Return [x, y] of the center of cell containing provided text 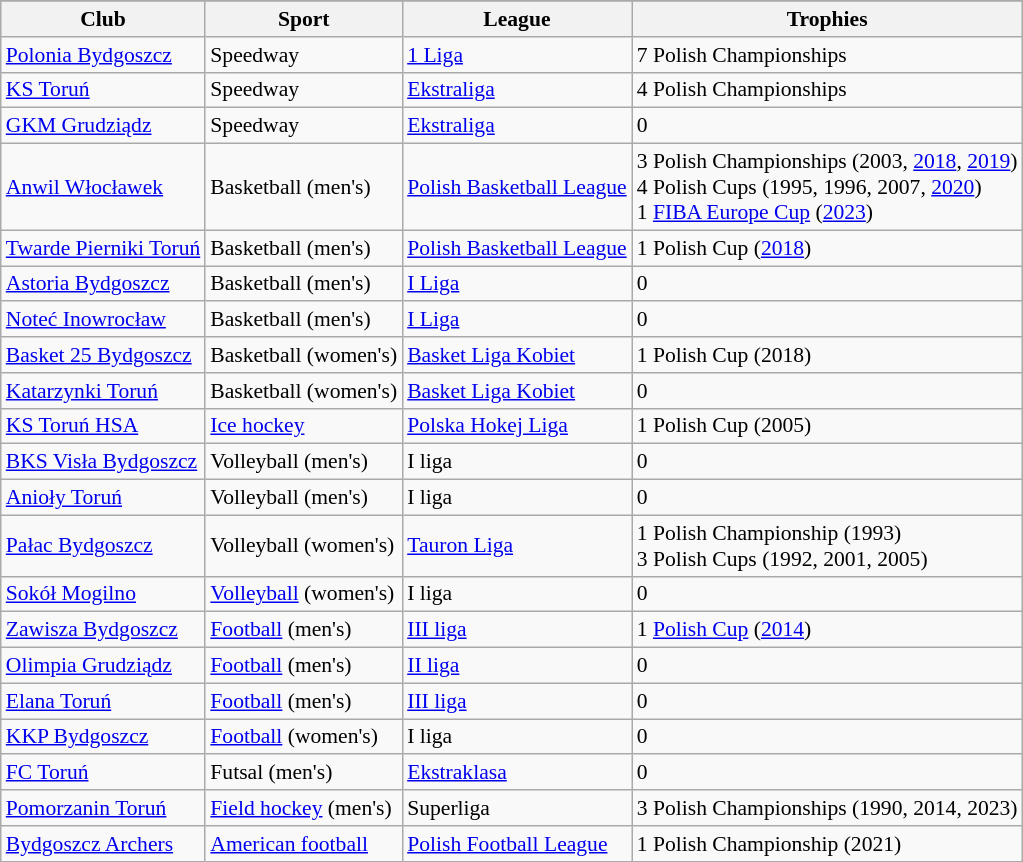
American football [304, 844]
Anioły Toruń [104, 498]
Ekstraklasa [517, 773]
GKM Grudziądz [104, 126]
1 Polish Cup (2014) [828, 630]
League [517, 19]
Polska Hokej Liga [517, 426]
FC Toruń [104, 773]
Field hockey (men's) [304, 808]
Sport [304, 19]
1 Polish Championship (2021) [828, 844]
Football (women's) [304, 737]
Ice hockey [304, 426]
Noteć Inowrocław [104, 320]
Astoria Bydgoszcz [104, 284]
Sokół Mogilno [104, 594]
Pałac Bydgoszcz [104, 546]
Zawisza Bydgoszcz [104, 630]
Katarzynki Toruń [104, 391]
Club [104, 19]
1 Polish Championship (1993)3 Polish Cups (1992, 2001, 2005) [828, 546]
KKP Bydgoszcz [104, 737]
Olimpia Grudziądz [104, 666]
Tauron Liga [517, 546]
BKS Visła Bydgoszcz [104, 462]
II liga [517, 666]
Basket 25 Bydgoszcz [104, 355]
3 Polish Championships (2003, 2018, 2019)4 Polish Cups (1995, 1996, 2007, 2020)1 FIBA Europe Cup (2023) [828, 188]
1 Liga [517, 55]
7 Polish Championships [828, 55]
Twarde Pierniki Toruń [104, 248]
3 Polish Championships (1990, 2014, 2023) [828, 808]
Trophies [828, 19]
Polonia Bydgoszcz [104, 55]
KS Toruń HSA [104, 426]
Futsal (men's) [304, 773]
Pomorzanin Toruń [104, 808]
1 Polish Cup (2005) [828, 426]
Polish Football League [517, 844]
Elana Toruń [104, 701]
Superliga [517, 808]
KS Toruń [104, 90]
4 Polish Championships [828, 90]
Anwil Włocławek [104, 188]
Bydgoszcz Archers [104, 844]
